Search for the cell housing the specified text and yield its (X, Y) center coordinate. 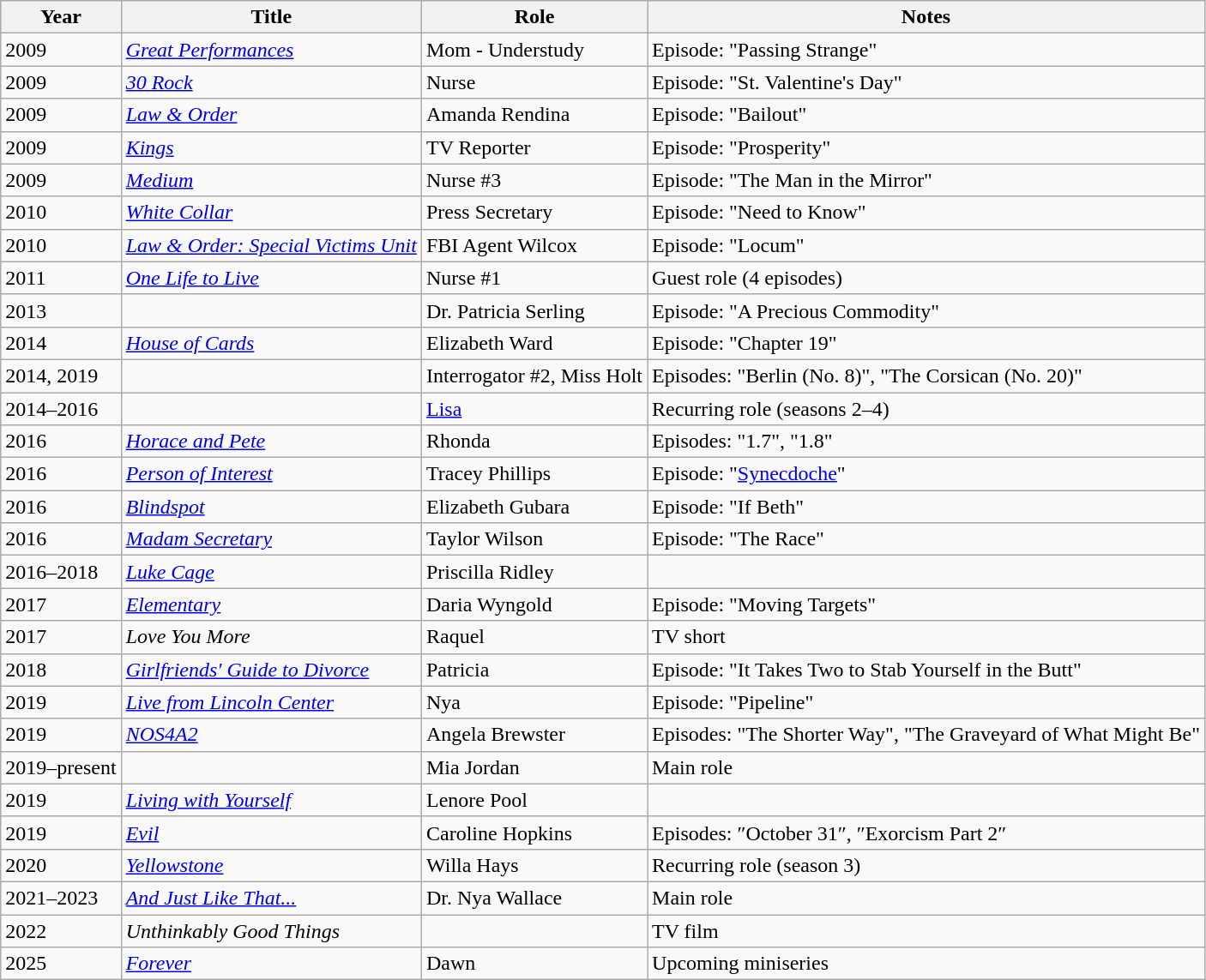
Forever (271, 964)
Lenore Pool (534, 800)
Episode: "St. Valentine's Day" (926, 82)
Title (271, 17)
NOS4A2 (271, 735)
TV short (926, 637)
30 Rock (271, 82)
Episode: "Passing Strange" (926, 50)
Evil (271, 833)
Episode: "It Takes Two to Stab Yourself in the Butt" (926, 670)
Episode: "The Man in the Mirror" (926, 180)
Episode: "Chapter 19" (926, 343)
Live from Lincoln Center (271, 702)
2021–2023 (61, 898)
Nurse #3 (534, 180)
Nurse (534, 82)
Mia Jordan (534, 767)
Horace and Pete (271, 442)
Role (534, 17)
Episode: "Prosperity" (926, 147)
Madam Secretary (271, 539)
TV Reporter (534, 147)
Priscilla Ridley (534, 572)
Patricia (534, 670)
Episode: "Locum" (926, 245)
Taylor Wilson (534, 539)
Interrogator #2, Miss Holt (534, 376)
Episode: "Pipeline" (926, 702)
Dawn (534, 964)
Episode: "Bailout" (926, 115)
Unthinkably Good Things (271, 930)
Daria Wyngold (534, 604)
2018 (61, 670)
Caroline Hopkins (534, 833)
Girlfriends' Guide to Divorce (271, 670)
Law & Order (271, 115)
Medium (271, 180)
Mom - Understudy (534, 50)
Episodes: "Berlin (No. 8)", "The Corsican (No. 20)" (926, 376)
Yellowstone (271, 865)
Elementary (271, 604)
Episode: "A Precious Commodity" (926, 310)
2022 (61, 930)
Nya (534, 702)
2025 (61, 964)
Elizabeth Gubara (534, 507)
Great Performances (271, 50)
Amanda Rendina (534, 115)
FBI Agent Wilcox (534, 245)
Episode: "Need to Know" (926, 213)
Notes (926, 17)
Recurring role (season 3) (926, 865)
Law & Order: Special Victims Unit (271, 245)
2014, 2019 (61, 376)
Press Secretary (534, 213)
Love You More (271, 637)
Blindspot (271, 507)
Episode: "Synecdoche" (926, 474)
Year (61, 17)
Dr. Nya Wallace (534, 898)
Nurse #1 (534, 278)
One Life to Live (271, 278)
Dr. Patricia Serling (534, 310)
Episodes: "1.7", "1.8" (926, 442)
2020 (61, 865)
Episode: "Moving Targets" (926, 604)
House of Cards (271, 343)
Angela Brewster (534, 735)
Episodes: "The Shorter Way", "The Graveyard of What Might Be" (926, 735)
Recurring role (seasons 2–4) (926, 409)
Lisa (534, 409)
Episodes: ″October 31″, ″Exorcism Part 2″ (926, 833)
Episode: "If Beth" (926, 507)
2013 (61, 310)
Luke Cage (271, 572)
Tracey Phillips (534, 474)
And Just Like That... (271, 898)
Upcoming miniseries (926, 964)
Episode: "The Race" (926, 539)
2019–present (61, 767)
Living with Yourself (271, 800)
Elizabeth Ward (534, 343)
Rhonda (534, 442)
White Collar (271, 213)
2011 (61, 278)
TV film (926, 930)
2016–2018 (61, 572)
Person of Interest (271, 474)
2014 (61, 343)
Guest role (4 episodes) (926, 278)
Willa Hays (534, 865)
Raquel (534, 637)
Kings (271, 147)
2014–2016 (61, 409)
